Determine the [x, y] coordinate at the center of the cell enclosing the given text.  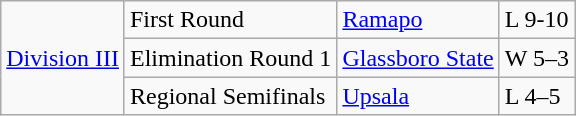
W 5–3 [536, 58]
Ramapo [418, 20]
Regional Semifinals [230, 96]
Elimination Round 1 [230, 58]
Glassboro State [418, 58]
Upsala [418, 96]
Division III [63, 58]
L 9-10 [536, 20]
L 4–5 [536, 96]
First Round [230, 20]
